Capture the cell that displays the provided text and extract its [x, y] central coordinate. 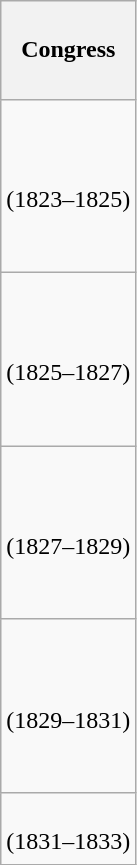
(1827–1829) [68, 532]
(1823–1825) [68, 186]
(1829–1831) [68, 706]
(1825–1827) [68, 359]
(1831–1833) [68, 829]
Congress [68, 50]
